Detect which cell encompasses the target text, then output its (x, y) center coordinate. 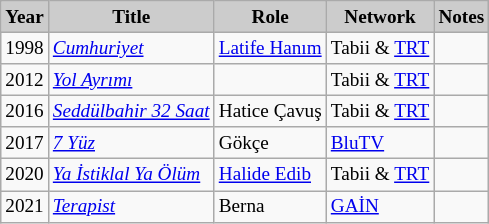
Berna (270, 206)
Network (380, 17)
2016 (25, 111)
Hatice Çavuş (270, 111)
BluTV (380, 143)
GAİN (380, 206)
Title (131, 17)
Halide Edib (270, 175)
Seddülbahir 32 Saat (131, 111)
7 Yüz (131, 143)
1998 (25, 48)
2012 (25, 80)
Yol Ayrımı (131, 80)
2017 (25, 143)
Year (25, 17)
Role (270, 17)
Notes (462, 17)
Terapist (131, 206)
Cumhuriyet (131, 48)
Gökçe (270, 143)
2020 (25, 175)
Ya İstiklal Ya Ölüm (131, 175)
2021 (25, 206)
Latife Hanım (270, 48)
